Pinpoint the cell where the given text exists, returning its [x, y] midpoint coordinate. 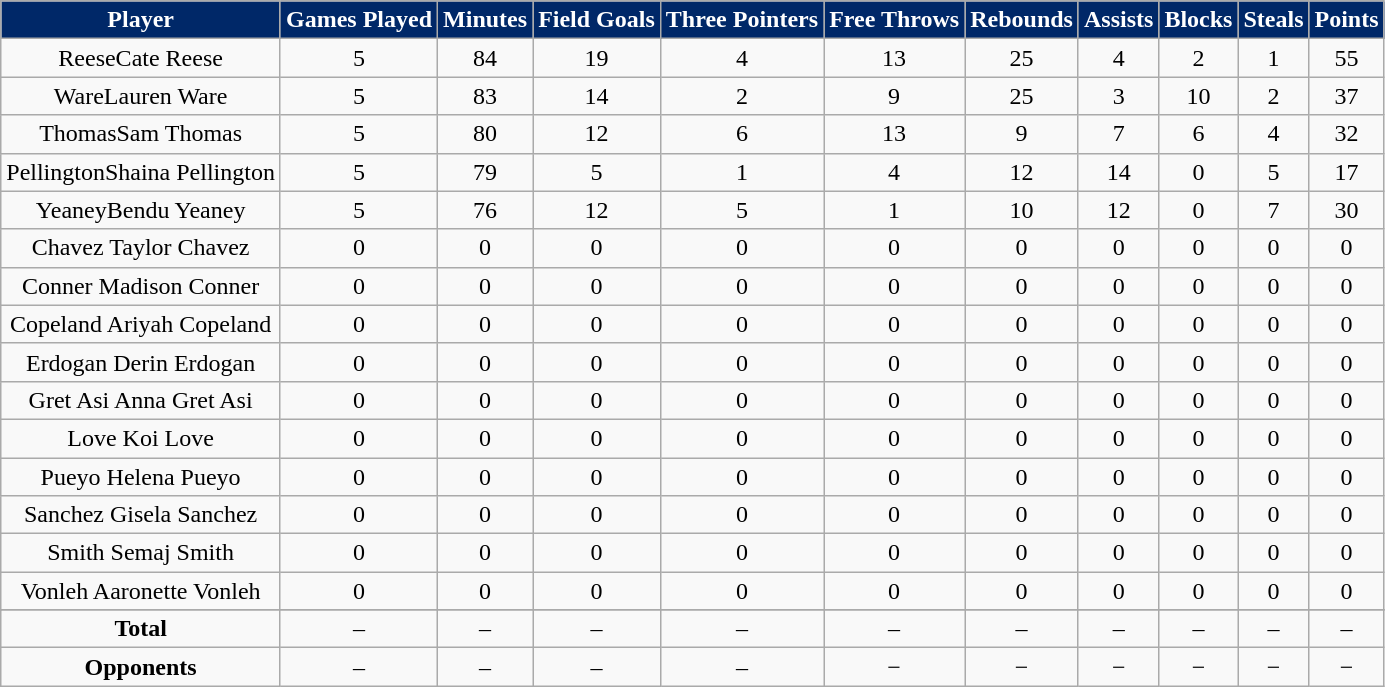
Copeland Ariyah Copeland [141, 324]
76 [486, 210]
Field Goals [597, 20]
37 [1346, 96]
Erdogan Derin Erdogan [141, 362]
Sanchez Gisela Sanchez [141, 515]
80 [486, 134]
ThomasSam Thomas [141, 134]
Smith Semaj Smith [141, 553]
Assists [1118, 20]
Steals [1274, 20]
19 [597, 58]
Conner Madison Conner [141, 286]
Chavez Taylor Chavez [141, 248]
Blocks [1198, 20]
30 [1346, 210]
83 [486, 96]
Vonleh Aaronette Vonleh [141, 591]
Rebounds [1022, 20]
55 [1346, 58]
Player [141, 20]
Minutes [486, 20]
84 [486, 58]
YeaneyBendu Yeaney [141, 210]
17 [1346, 172]
Total [141, 629]
WareLauren Ware [141, 96]
Free Throws [894, 20]
Love Koi Love [141, 438]
Three Pointers [742, 20]
3 [1118, 96]
Games Played [358, 20]
ReeseCate Reese [141, 58]
Points [1346, 20]
32 [1346, 134]
79 [486, 172]
Gret Asi Anna Gret Asi [141, 400]
Opponents [141, 667]
Pueyo Helena Pueyo [141, 477]
PellingtonShaina Pellington [141, 172]
